Detect which cell encompasses the target text, then output its (x, y) center coordinate. 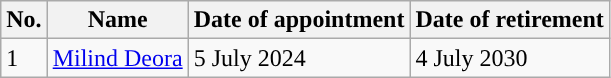
1 (24, 58)
Date of appointment (299, 20)
5 July 2024 (299, 58)
No. (24, 20)
4 July 2030 (510, 58)
Date of retirement (510, 20)
Name (118, 20)
Milind Deora (118, 58)
